Provide the (X, Y) coordinate of the cell's center where the given text is located.  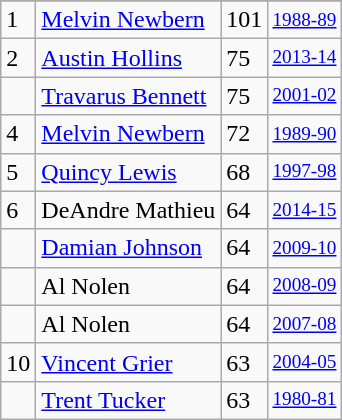
1997-98 (304, 172)
Vincent Grier (128, 362)
2009-10 (304, 248)
1988-89 (304, 20)
68 (244, 172)
2004-05 (304, 362)
5 (18, 172)
2013-14 (304, 58)
101 (244, 20)
Austin Hollins (128, 58)
Damian Johnson (128, 248)
2008-09 (304, 286)
Trent Tucker (128, 400)
72 (244, 134)
1989-90 (304, 134)
1980-81 (304, 400)
4 (18, 134)
2 (18, 58)
2007-08 (304, 324)
2001-02 (304, 96)
2014-15 (304, 210)
Travarus Bennett (128, 96)
Quincy Lewis (128, 172)
6 (18, 210)
10 (18, 362)
1 (18, 20)
DeAndre Mathieu (128, 210)
